Return [x, y] of the center of cell containing provided text 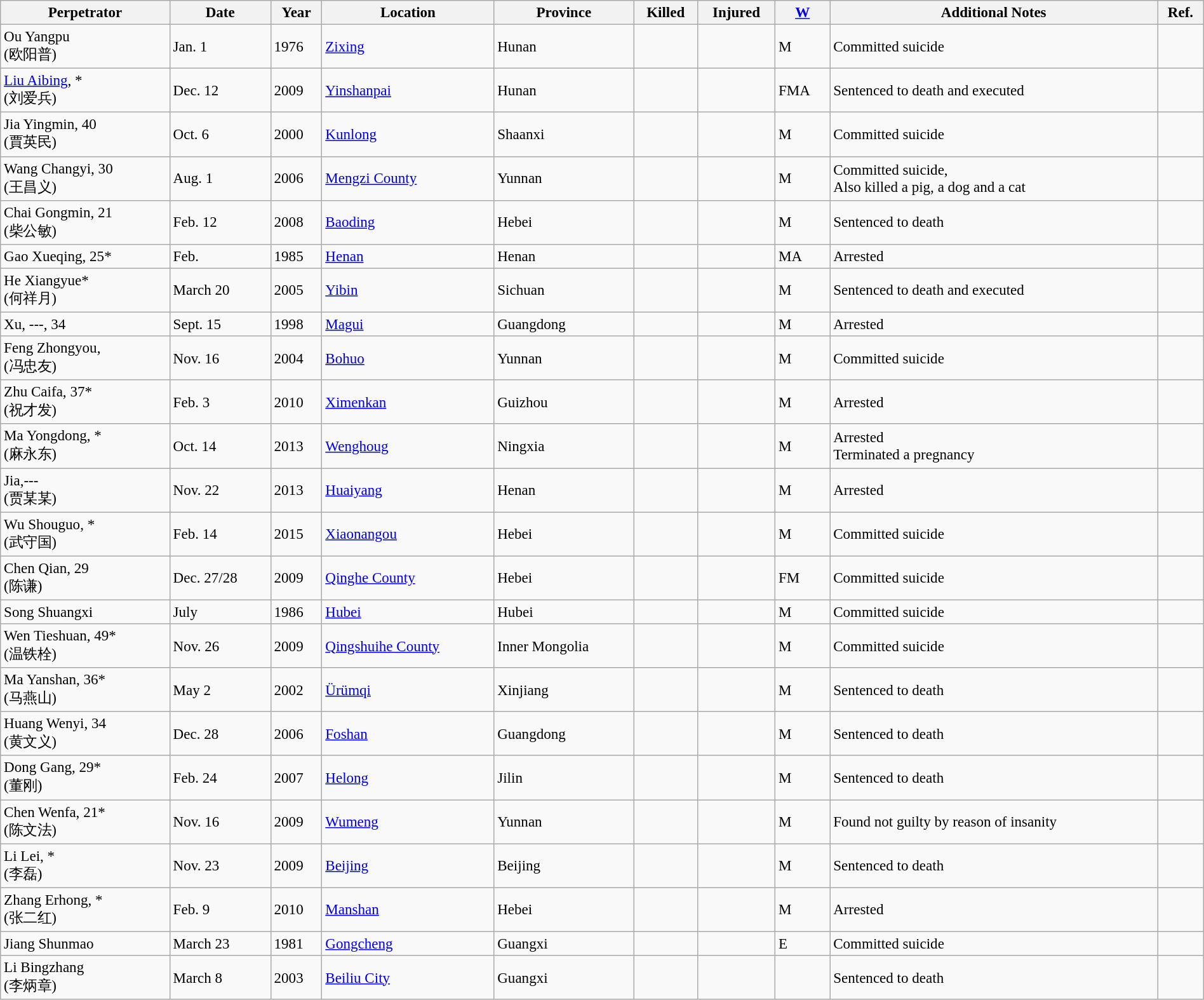
Huaiyang [408, 490]
Oct. 6 [220, 135]
Killed [666, 13]
Wenghoug [408, 446]
1976 [296, 47]
MA [803, 257]
Bohuo [408, 358]
Dec. 27/28 [220, 578]
2004 [296, 358]
Feng Zhongyou, (冯忠友) [85, 358]
Additional Notes [994, 13]
Sichuan [564, 290]
2007 [296, 778]
2015 [296, 534]
Beiliu City [408, 977]
FM [803, 578]
2000 [296, 135]
Ma Yanshan, 36*(马燕山) [85, 690]
Wen Tieshuan, 49*(温铁栓) [85, 645]
Qinghe County [408, 578]
2008 [296, 222]
Chen Qian, 29(陈谦) [85, 578]
Ref. [1181, 13]
1981 [296, 943]
March 23 [220, 943]
E [803, 943]
Xinjiang [564, 690]
Perpetrator [85, 13]
Song Shuangxi [85, 612]
Committed suicide,Also killed a pig, a dog and a cat [994, 178]
2002 [296, 690]
March 8 [220, 977]
Mengzi County [408, 178]
1998 [296, 325]
Location [408, 13]
Manshan [408, 910]
Sept. 15 [220, 325]
1986 [296, 612]
Jia,---(贾某某) [85, 490]
ArrestedTerminated a pregnancy [994, 446]
Xu, ---, 34 [85, 325]
Dong Gang, 29*(董刚) [85, 778]
Li Lei, *(李磊) [85, 865]
Jiang Shunmao [85, 943]
He Xiangyue*(何祥月) [85, 290]
Injured [737, 13]
Feb. 12 [220, 222]
Chai Gongmin, 21(柴公敏) [85, 222]
Shaanxi [564, 135]
Jilin [564, 778]
Oct. 14 [220, 446]
Guizhou [564, 402]
Date [220, 13]
Baoding [408, 222]
Zhang Erhong, *(张二红) [85, 910]
FMA [803, 90]
Wang Changyi, 30(王昌义) [85, 178]
Gongcheng [408, 943]
Feb. 14 [220, 534]
Found not guilty by reason of insanity [994, 822]
Yinshanpai [408, 90]
Kunlong [408, 135]
Wu Shouguo, *(武守国) [85, 534]
Zixing [408, 47]
Feb. [220, 257]
Ximenkan [408, 402]
Nov. 23 [220, 865]
Liu Aibing, *(刘爱兵) [85, 90]
Year [296, 13]
May 2 [220, 690]
Ma Yongdong, *(麻永东) [85, 446]
2005 [296, 290]
Jan. 1 [220, 47]
Nov. 26 [220, 645]
2003 [296, 977]
Gao Xueqing, 25* [85, 257]
Feb. 3 [220, 402]
Yibin [408, 290]
Jia Yingmin, 40(賈英民) [85, 135]
Nov. 22 [220, 490]
Ningxia [564, 446]
Xiaonangou [408, 534]
Ou Yangpu(欧阳普) [85, 47]
Aug. 1 [220, 178]
Dec. 28 [220, 733]
Dec. 12 [220, 90]
Helong [408, 778]
March 20 [220, 290]
Magui [408, 325]
Foshan [408, 733]
W [803, 13]
Feb. 9 [220, 910]
Inner Mongolia [564, 645]
July [220, 612]
Province [564, 13]
Wumeng [408, 822]
Li Bingzhang(李炳章) [85, 977]
Qingshuihe County [408, 645]
Feb. 24 [220, 778]
Chen Wenfa, 21*(陈文法) [85, 822]
Huang Wenyi, 34(黄文义) [85, 733]
Ürümqi [408, 690]
Zhu Caifa, 37*(祝才发) [85, 402]
1985 [296, 257]
